Capture the cell that displays the provided text and extract its (X, Y) central coordinate. 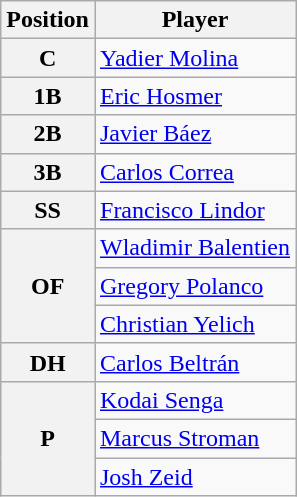
Wladimir Balentien (194, 248)
Gregory Polanco (194, 286)
Christian Yelich (194, 324)
SS (48, 210)
Position (48, 20)
Yadier Molina (194, 58)
Carlos Correa (194, 172)
Javier Báez (194, 134)
Kodai Senga (194, 400)
1B (48, 96)
DH (48, 362)
Josh Zeid (194, 477)
Eric Hosmer (194, 96)
C (48, 58)
Francisco Lindor (194, 210)
OF (48, 286)
2B (48, 134)
Carlos Beltrán (194, 362)
3B (48, 172)
Player (194, 20)
P (48, 438)
Marcus Stroman (194, 438)
